From the cell containing the given text, extract its center point as (x, y) coordinate. 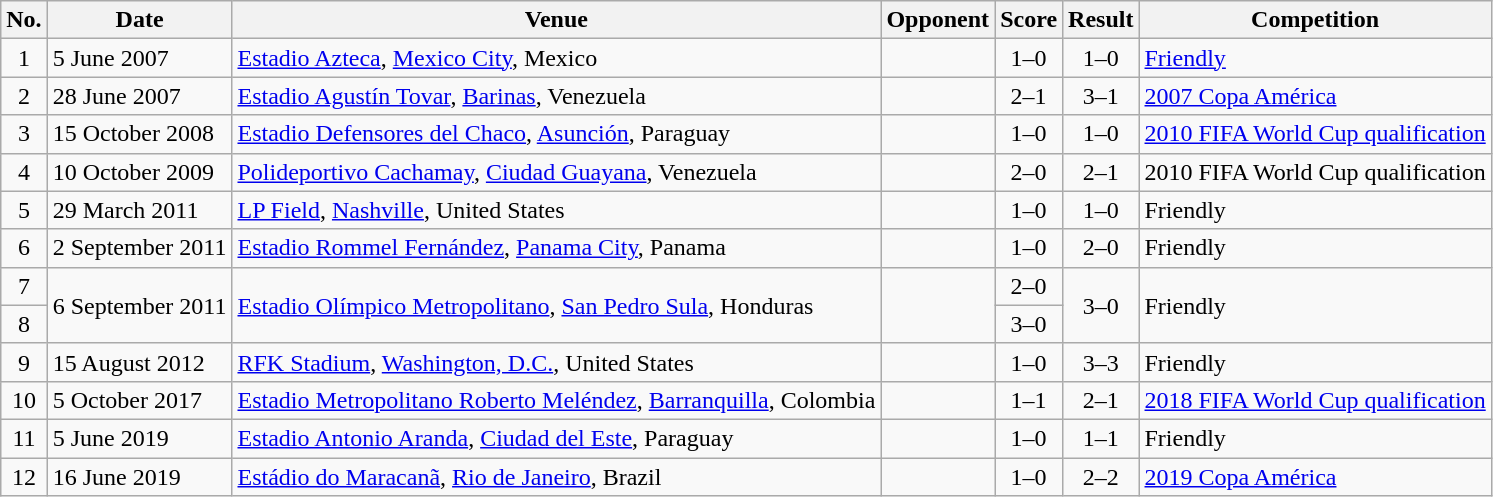
2 September 2011 (140, 248)
5 June 2019 (140, 438)
1 (24, 58)
LP Field, Nashville, United States (556, 210)
Polideportivo Cachamay, Ciudad Guayana, Venezuela (556, 172)
6 (24, 248)
3–1 (1101, 96)
10 October 2009 (140, 172)
Estadio Rommel Fernández, Panama City, Panama (556, 248)
Date (140, 20)
2018 FIFA World Cup qualification (1315, 400)
Estádio do Maracanã, Rio de Janeiro, Brazil (556, 477)
RFK Stadium, Washington, D.C., United States (556, 362)
2019 Copa América (1315, 477)
Opponent (938, 20)
Estadio Defensores del Chaco, Asunción, Paraguay (556, 134)
9 (24, 362)
5 (24, 210)
Venue (556, 20)
2 (24, 96)
Estadio Antonio Aranda, Ciudad del Este, Paraguay (556, 438)
Estadio Azteca, Mexico City, Mexico (556, 58)
No. (24, 20)
Estadio Agustín Tovar, Barinas, Venezuela (556, 96)
10 (24, 400)
8 (24, 324)
2007 Copa América (1315, 96)
Score (1029, 20)
6 September 2011 (140, 305)
Competition (1315, 20)
11 (24, 438)
4 (24, 172)
Estadio Metropolitano Roberto Meléndez, Barranquilla, Colombia (556, 400)
Result (1101, 20)
5 October 2017 (140, 400)
28 June 2007 (140, 96)
12 (24, 477)
2–2 (1101, 477)
5 June 2007 (140, 58)
3 (24, 134)
7 (24, 286)
15 August 2012 (140, 362)
Estadio Olímpico Metropolitano, San Pedro Sula, Honduras (556, 305)
16 June 2019 (140, 477)
3–3 (1101, 362)
29 March 2011 (140, 210)
15 October 2008 (140, 134)
